Search for the cell housing the specified text and yield its [X, Y] center coordinate. 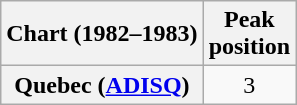
3 [249, 85]
Peakposition [249, 34]
Quebec (ADISQ) [102, 85]
Chart (1982–1983) [102, 34]
